Return [x, y] of the center of cell containing provided text 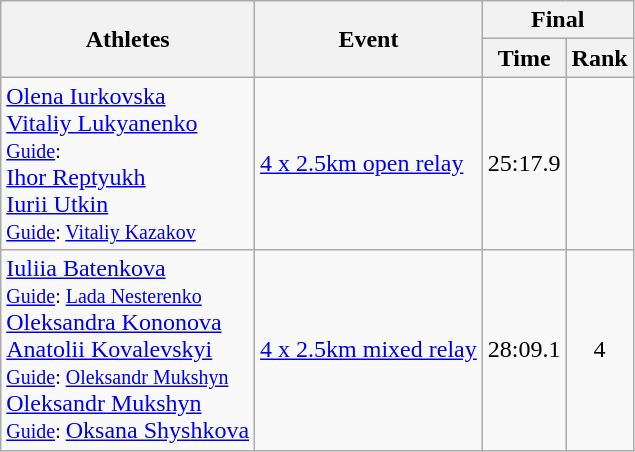
25:17.9 [524, 164]
4 x 2.5km open relay [369, 164]
Rank [600, 58]
4 x 2.5km mixed relay [369, 350]
Event [369, 39]
Time [524, 58]
Olena IurkovskaVitaliy LukyanenkoGuide: Ihor ReptyukhIurii UtkinGuide: Vitaliy Kazakov [128, 164]
Athletes [128, 39]
Final [558, 20]
28:09.1 [524, 350]
4 [600, 350]
Iuliia BatenkovaGuide: Lada NesterenkoOleksandra KononovaAnatolii KovalevskyiGuide: Oleksandr MukshynOleksandr MukshynGuide: Oksana Shyshkova [128, 350]
